Provide the [x, y] coordinate of the cell's center where the given text is located.  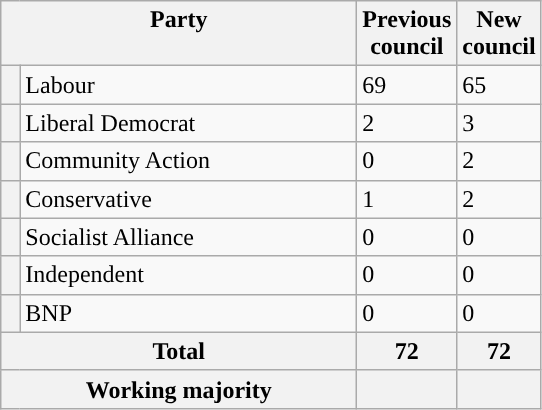
1 [407, 199]
Independent [188, 275]
Community Action [188, 161]
Liberal Democrat [188, 123]
Conservative [188, 199]
3 [499, 123]
Socialist Alliance [188, 237]
65 [499, 85]
Working majority [179, 389]
Total [179, 351]
Previous council [407, 34]
Labour [188, 85]
69 [407, 85]
New council [499, 34]
BNP [188, 313]
Party [179, 34]
